Scan for the cell matching the given text and deliver its (X, Y) coordinate at center. 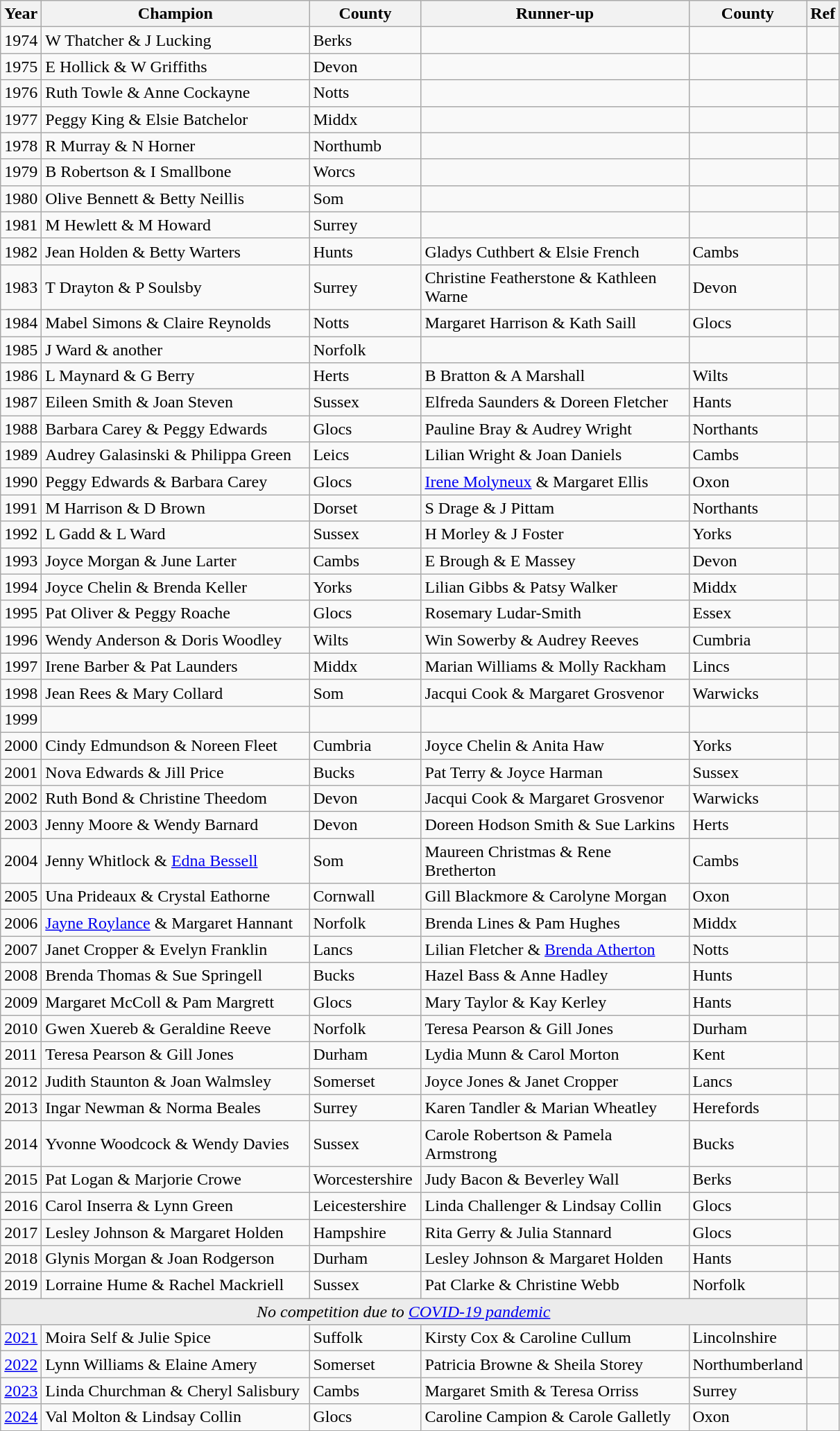
Linda Churchman & Cheryl Salisbury (175, 1391)
1993 (21, 561)
1983 (21, 287)
1994 (21, 587)
Lincs (748, 666)
Yvonne Woodcock & Wendy Davies (175, 1144)
Kent (748, 1055)
Brenda Thomas & Sue Springell (175, 976)
Lilian Fletcher & Brenda Atherton (555, 949)
1996 (21, 640)
Leics (365, 455)
Dorset (365, 508)
M Harrison & D Brown (175, 508)
2024 (21, 1417)
1986 (21, 376)
1998 (21, 693)
2007 (21, 949)
Pat Terry & Joyce Harman (555, 772)
2022 (21, 1364)
Northumberland (748, 1364)
Joyce Morgan & June Larter (175, 561)
2006 (21, 923)
W Thatcher & J Lucking (175, 40)
Una Prideaux & Crystal Eathorne (175, 897)
Mabel Simons & Claire Reynolds (175, 323)
Margaret McColl & Pam Margrett (175, 1002)
Irene Barber & Pat Launders (175, 666)
1980 (21, 198)
Margaret Smith & Teresa Orriss (555, 1391)
E Hollick & W Griffiths (175, 67)
1979 (21, 172)
Caroline Campion & Carole Galletly (555, 1417)
2013 (21, 1108)
1991 (21, 508)
Jenny Moore & Wendy Barnard (175, 825)
Gladys Cuthbert & Elsie French (555, 251)
2010 (21, 1028)
Maureen Christmas & Rene Bretherton (555, 861)
2015 (21, 1179)
1995 (21, 613)
E Brough & E Massey (555, 561)
Leicestershire (365, 1205)
Elfreda Saunders & Doreen Fletcher (555, 403)
Audrey Galasinski & Philippa Green (175, 455)
1975 (21, 67)
2009 (21, 1002)
Pat Oliver & Peggy Roache (175, 613)
Janet Cropper & Evelyn Franklin (175, 949)
2017 (21, 1232)
B Robertson & I Smallbone (175, 172)
Lilian Wright & Joan Daniels (555, 455)
Brenda Lines & Pam Hughes (555, 923)
1984 (21, 323)
Year (21, 14)
Champion (175, 14)
Olive Bennett & Betty Neillis (175, 198)
M Hewlett & M Howard (175, 225)
Kirsty Cox & Caroline Cullum (555, 1338)
2005 (21, 897)
Irene Molyneux & Margaret Ellis (555, 482)
Margaret Harrison & Kath Saill (555, 323)
Hazel Bass & Anne Hadley (555, 976)
Peggy Edwards & Barbara Carey (175, 482)
Judy Bacon & Beverley Wall (555, 1179)
2003 (21, 825)
1999 (21, 719)
R Murray & N Horner (175, 146)
2012 (21, 1081)
B Bratton & A Marshall (555, 376)
Pauline Bray & Audrey Wright (555, 429)
2021 (21, 1338)
Jean Rees & Mary Collard (175, 693)
Lynn Williams & Elaine Amery (175, 1364)
Lydia Munn & Carol Morton (555, 1055)
Worcs (365, 172)
1987 (21, 403)
Joyce Chelin & Anita Haw (555, 745)
Doreen Hodson Smith & Sue Larkins (555, 825)
Herefords (748, 1108)
Ruth Bond & Christine Theedom (175, 799)
Pat Clarke & Christine Webb (555, 1285)
Essex (748, 613)
Ref (823, 14)
Moira Self & Julie Spice (175, 1338)
Win Sowerby & Audrey Reeves (555, 640)
Joyce Jones & Janet Cropper (555, 1081)
Ingar Newman & Norma Beales (175, 1108)
Mary Taylor & Kay Kerley (555, 1002)
2011 (21, 1055)
Peggy King & Elsie Batchelor (175, 119)
2002 (21, 799)
H Morley & J Foster (555, 534)
L Gadd & L Ward (175, 534)
Nova Edwards & Jill Price (175, 772)
Lilian Gibbs & Patsy Walker (555, 587)
Carol Inserra & Lynn Green (175, 1205)
Hampshire (365, 1232)
T Drayton & P Soulsby (175, 287)
Worcestershire (365, 1179)
Rosemary Ludar-Smith (555, 613)
1989 (21, 455)
2018 (21, 1259)
Cindy Edmundson & Noreen Fleet (175, 745)
Wendy Anderson & Doris Woodley (175, 640)
1974 (21, 40)
1997 (21, 666)
1992 (21, 534)
2014 (21, 1144)
Christine Featherstone & Kathleen Warne (555, 287)
1982 (21, 251)
1990 (21, 482)
1981 (21, 225)
1976 (21, 93)
Lorraine Hume & Rachel Mackriell (175, 1285)
Joyce Chelin & Brenda Keller (175, 587)
1985 (21, 349)
Lincolnshire (748, 1338)
Val Molton & Lindsay Collin (175, 1417)
Marian Williams & Molly Rackham (555, 666)
2004 (21, 861)
Glynis Morgan & Joan Rodgerson (175, 1259)
1988 (21, 429)
2000 (21, 745)
No competition due to COVID-19 pandemic (404, 1312)
2008 (21, 976)
2016 (21, 1205)
L Maynard & G Berry (175, 376)
Cornwall (365, 897)
Linda Challenger & Lindsay Collin (555, 1205)
Gill Blackmore & Carolyne Morgan (555, 897)
Rita Gerry & Julia Stannard (555, 1232)
2023 (21, 1391)
Runner-up (555, 14)
Gwen Xuereb & Geraldine Reeve (175, 1028)
Northumb (365, 146)
Jean Holden & Betty Warters (175, 251)
Karen Tandler & Marian Wheatley (555, 1108)
Jenny Whitlock & Edna Bessell (175, 861)
Judith Staunton & Joan Walmsley (175, 1081)
Barbara Carey & Peggy Edwards (175, 429)
1978 (21, 146)
Patricia Browne & Sheila Storey (555, 1364)
Carole Robertson & Pamela Armstrong (555, 1144)
Ruth Towle & Anne Cockayne (175, 93)
Eileen Smith & Joan Steven (175, 403)
Jayne Roylance & Margaret Hannant (175, 923)
2019 (21, 1285)
J Ward & another (175, 349)
S Drage & J Pittam (555, 508)
1977 (21, 119)
2001 (21, 772)
Suffolk (365, 1338)
Pat Logan & Marjorie Crowe (175, 1179)
